Pinpoint the cell where the given text exists, returning its [x, y] midpoint coordinate. 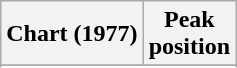
Chart (1977) [72, 34]
Peakposition [189, 34]
